Find where the given text appears and provide that cell's center as [x, y] coordinate. 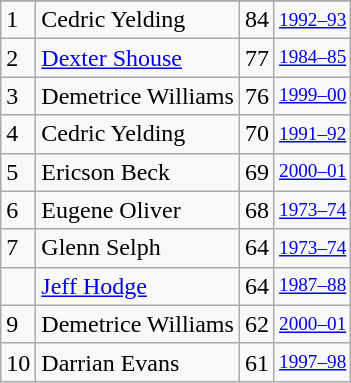
76 [256, 96]
1991–92 [312, 134]
7 [18, 248]
Eugene Oliver [138, 210]
2 [18, 58]
Ericson Beck [138, 172]
68 [256, 210]
Darrian Evans [138, 362]
61 [256, 362]
Jeff Hodge [138, 286]
1997–98 [312, 362]
4 [18, 134]
6 [18, 210]
Dexter Shouse [138, 58]
10 [18, 362]
70 [256, 134]
62 [256, 324]
69 [256, 172]
5 [18, 172]
9 [18, 324]
1987–88 [312, 286]
1984–85 [312, 58]
77 [256, 58]
3 [18, 96]
1999–00 [312, 96]
1992–93 [312, 20]
Glenn Selph [138, 248]
84 [256, 20]
1 [18, 20]
